Search for the cell housing the specified text and yield its [x, y] center coordinate. 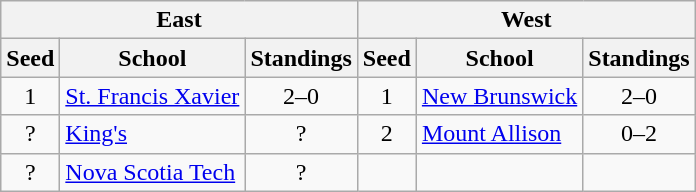
St. Francis Xavier [152, 96]
East [180, 20]
2 [386, 134]
New Brunswick [499, 96]
Nova Scotia Tech [152, 172]
West [526, 20]
0–2 [639, 134]
King's [152, 134]
Mount Allison [499, 134]
